Identify which cell holds the provided text, then report its (X, Y) central coordinate. 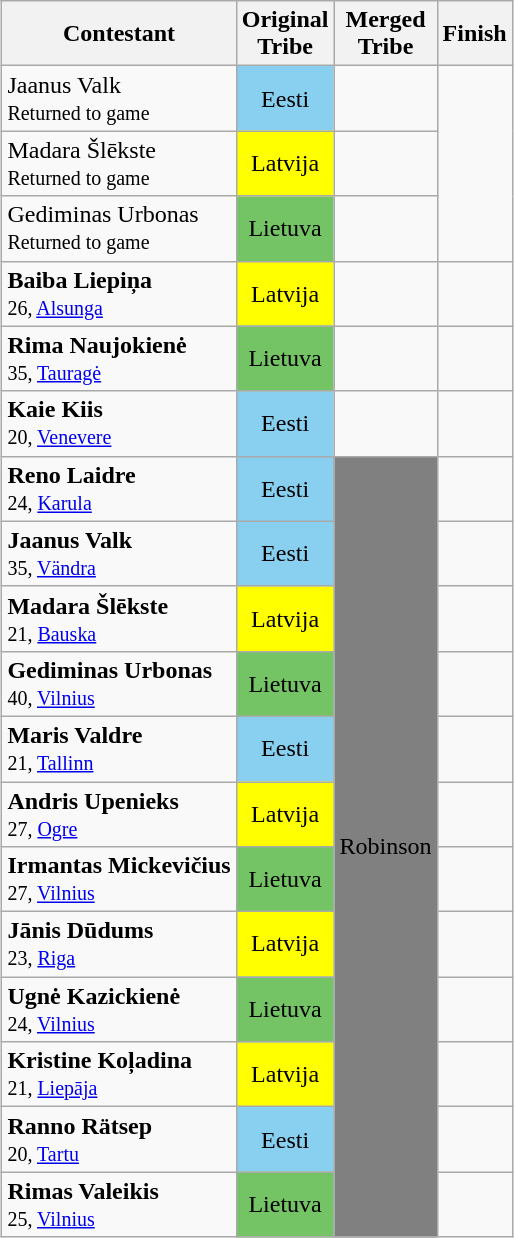
Ugnė Kazickienė24, Vilnius (119, 1010)
Ranno Rätsep20, Tartu (119, 1140)
Andris Upenieks27, Ogre (119, 814)
Rimas Valeikis25, Vilnius (119, 1204)
Gediminas UrbonasReturned to game (119, 228)
OriginalTribe (285, 34)
Jaanus Valk35, Vändra (119, 554)
Kristine Koļadina21, Liepāja (119, 1074)
Madara ŠlēksteReturned to game (119, 164)
Baiba Liepiņa26, Alsunga (119, 294)
Jaanus ValkReturned to game (119, 98)
MergedTribe (386, 34)
Gediminas Urbonas40, Vilnius (119, 684)
Finish (474, 34)
Contestant (119, 34)
Robinson (386, 846)
Reno Laidre24, Karula (119, 488)
Irmantas Mickevičius27, Vilnius (119, 880)
Madara Šlēkste21, Bauska (119, 618)
Jānis Dūdums23, Riga (119, 944)
Rima Naujokienė35, Tauragė (119, 358)
Maris Valdre21, Tallinn (119, 748)
Kaie Kiis20, Venevere (119, 424)
